Return (X, Y) of the center of cell containing provided text 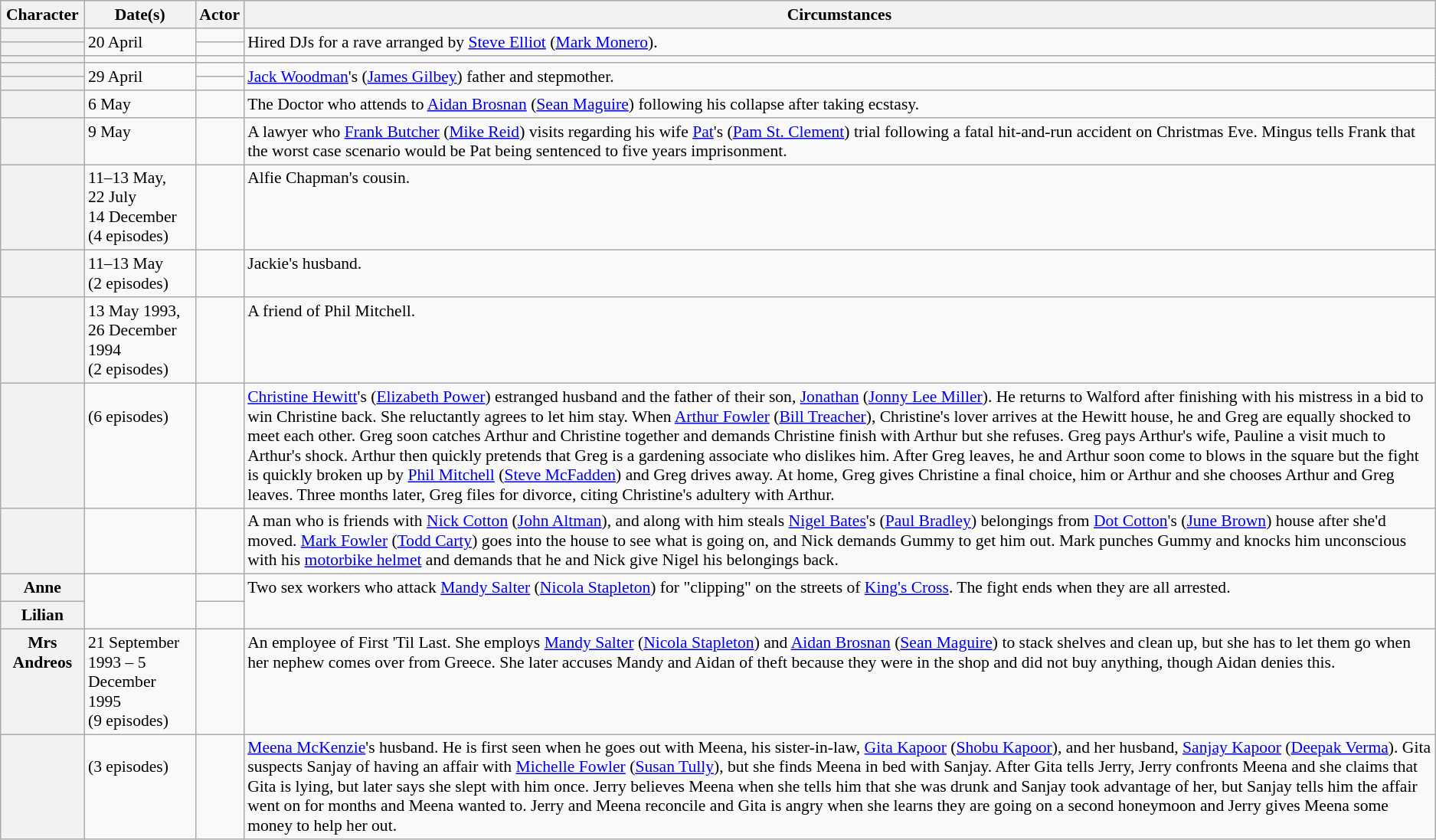
(3 episodes) (139, 787)
13 May 1993,26 December 1994(2 episodes) (139, 340)
(6 episodes) (139, 446)
Hired DJs for a rave arranged by Steve Elliot (Mark Monero). (839, 42)
Anne (43, 588)
21 September 1993 – 5 December 1995(9 episodes) (139, 681)
The Doctor who attends to Aidan Brosnan (Sean Maguire) following his collapse after taking ecstasy. (839, 104)
Jackie's husband. (839, 274)
Date(s) (139, 15)
29 April (139, 77)
Character (43, 15)
20 April (139, 42)
11–13 May,22 July14 December(4 episodes) (139, 208)
Two sex workers who attack Mandy Salter (Nicola Stapleton) for "clipping" on the streets of King's Cross. The fight ends when they are all arrested. (839, 602)
Mrs Andreos (43, 681)
11–13 May(2 episodes) (139, 274)
A friend of Phil Mitchell. (839, 340)
Alfie Chapman's cousin. (839, 208)
Actor (219, 15)
Jack Woodman's (James Gilbey) father and stepmother. (839, 77)
Lilian (43, 616)
9 May (139, 141)
6 May (139, 104)
Circumstances (839, 15)
